Determine the (x, y) coordinate at the center of the cell enclosing the given text.  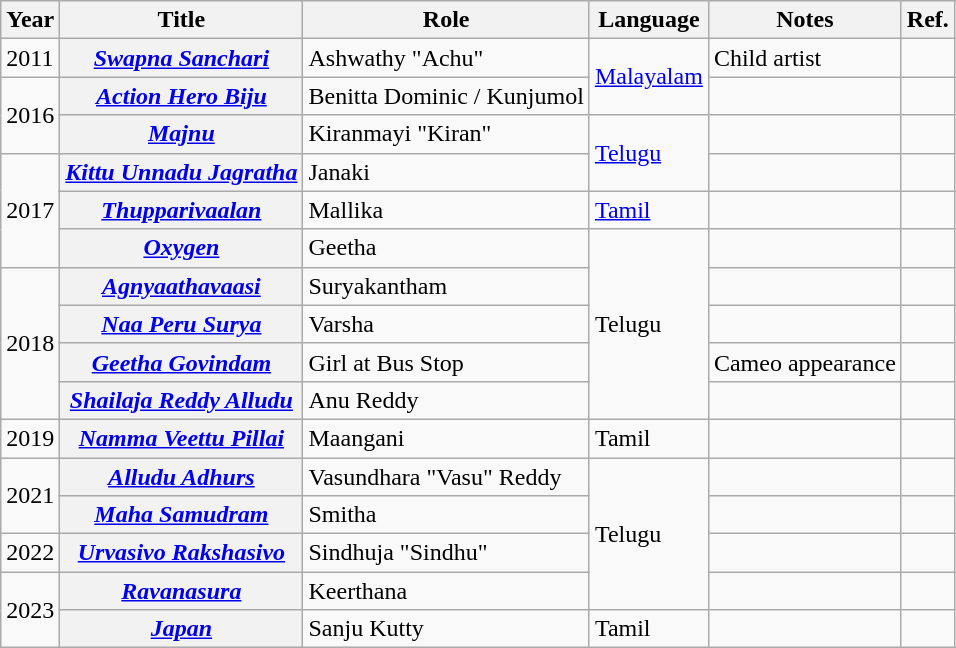
Janaki (446, 172)
Keerthana (446, 591)
2016 (30, 115)
Girl at Bus Stop (446, 362)
Agnyaathavaasi (182, 286)
Benitta Dominic / Kunjumol (446, 96)
2021 (30, 496)
Oxygen (182, 248)
Smitha (446, 515)
2011 (30, 58)
Ref. (928, 20)
Vasundhara "Vasu" Reddy (446, 477)
Thupparivaalan (182, 210)
Urvasivo Rakshasivo (182, 553)
Sindhuja "Sindhu" (446, 553)
Language (648, 20)
Maangani (446, 438)
Maha Samudram (182, 515)
Role (446, 20)
2023 (30, 610)
Notes (804, 20)
Year (30, 20)
Kiranmayi "Kiran" (446, 134)
Ravanasura (182, 591)
Varsha (446, 324)
Anu Reddy (446, 400)
Ashwathy "Achu" (446, 58)
Sanju Kutty (446, 629)
Shailaja Reddy Alludu (182, 400)
2017 (30, 210)
2018 (30, 343)
Malayalam (648, 77)
Child artist (804, 58)
Majnu (182, 134)
Geetha (446, 248)
2019 (30, 438)
Japan (182, 629)
Geetha Govindam (182, 362)
Cameo appearance (804, 362)
Namma Veettu Pillai (182, 438)
Title (182, 20)
Action Hero Biju (182, 96)
Alludu Adhurs (182, 477)
Mallika (446, 210)
Swapna Sanchari (182, 58)
Suryakantham (446, 286)
Naa Peru Surya (182, 324)
2022 (30, 553)
Kittu Unnadu Jagratha (182, 172)
